Detect which cell encompasses the target text, then output its [x, y] center coordinate. 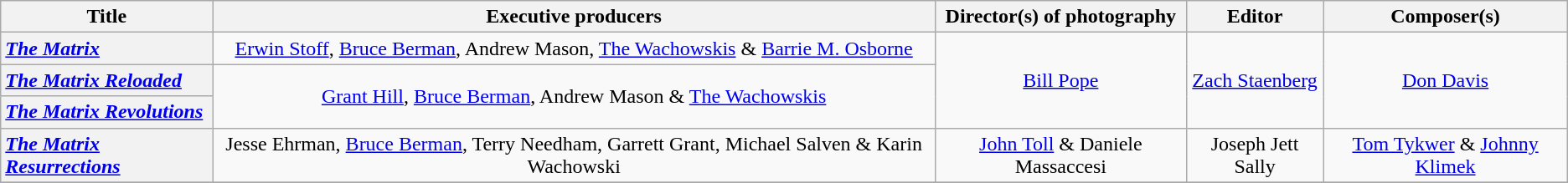
The Matrix Reloaded [107, 80]
Zach Staenberg [1255, 80]
Joseph Jett Sally [1255, 155]
Bill Pope [1060, 80]
John Toll & Daniele Massaccesi [1060, 155]
The Matrix [107, 48]
Don Davis [1446, 80]
Executive producers [574, 17]
Erwin Stoff, Bruce Berman, Andrew Mason, The Wachowskis & Barrie M. Osborne [574, 48]
Title [107, 17]
The Matrix Revolutions [107, 112]
The Matrix Resurrections [107, 155]
Director(s) of photography [1060, 17]
Tom Tykwer & Johnny Klimek [1446, 155]
Jesse Ehrman, Bruce Berman, Terry Needham, Garrett Grant, Michael Salven & Karin Wachowski [574, 155]
Grant Hill, Bruce Berman, Andrew Mason & The Wachowskis [574, 96]
Editor [1255, 17]
Composer(s) [1446, 17]
